Determine the (x, y) coordinate at the center of the cell enclosing the given text.  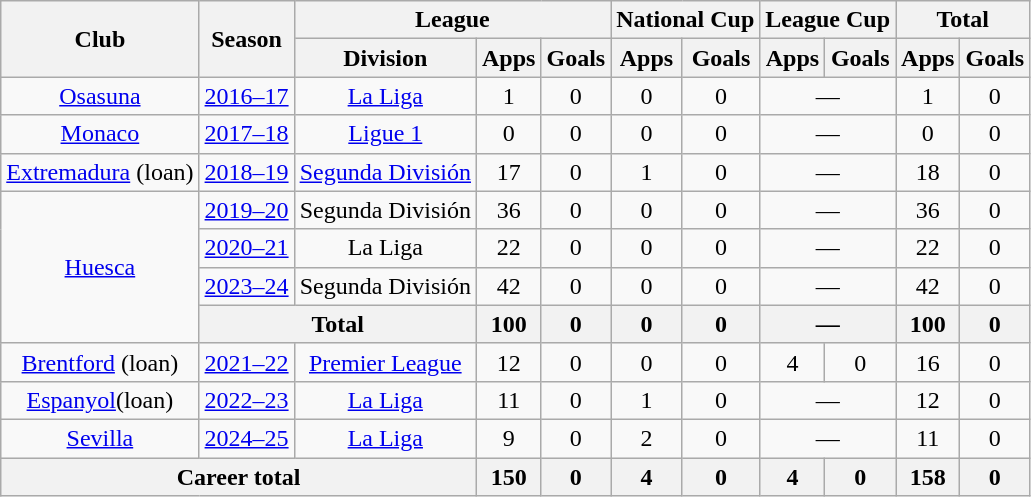
150 (509, 477)
158 (928, 477)
2017–18 (246, 134)
17 (509, 172)
18 (928, 172)
2019–20 (246, 210)
League Cup (828, 20)
Espanyol(loan) (100, 400)
Season (246, 39)
2018–19 (246, 172)
Huesca (100, 267)
9 (509, 438)
16 (928, 362)
2 (647, 438)
National Cup (686, 20)
2016–17 (246, 96)
Division (385, 58)
Extremadura (loan) (100, 172)
2024–25 (246, 438)
Monaco (100, 134)
2020–21 (246, 248)
2022–23 (246, 400)
Brentford (loan) (100, 362)
Ligue 1 (385, 134)
Osasuna (100, 96)
Premier League (385, 362)
2023–24 (246, 286)
Club (100, 39)
Sevilla (100, 438)
Career total (239, 477)
League (452, 20)
2021–22 (246, 362)
